Identify which cell holds the provided text, then report its (X, Y) central coordinate. 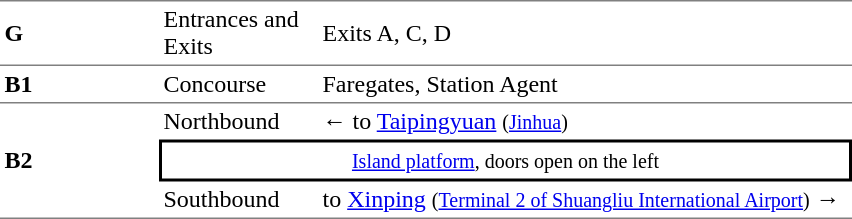
Concourse (238, 85)
Faregates, Station Agent (585, 85)
Exits A, C, D (585, 33)
Northbound (238, 122)
Island platform, doors open on the left (506, 161)
← to Taipingyuan (Jinhua) (585, 122)
G (80, 33)
B1 (80, 85)
Entrances and Exits (238, 33)
